Identify which cell holds the provided text, then report its (x, y) central coordinate. 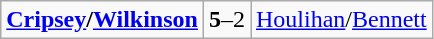
Cripsey/Wilkinson (102, 20)
5–2 (226, 20)
Houlihan/Bennett (341, 20)
